Determine the [X, Y] coordinate at the center of the cell enclosing the given text.  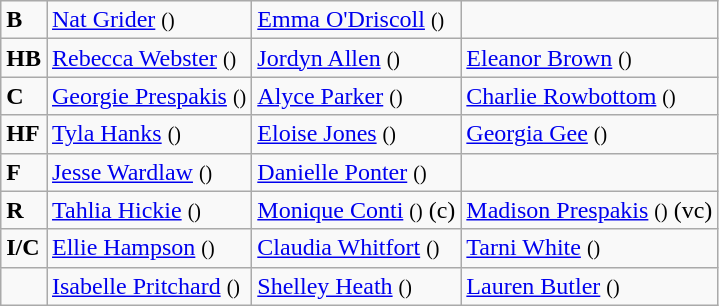
Danielle Ponter () [356, 172]
Charlie Rowbottom () [590, 96]
Tarni White () [590, 248]
Tyla Hanks () [148, 134]
Jesse Wardlaw () [148, 172]
Jordyn Allen () [356, 58]
HF [24, 134]
Georgia Gee () [590, 134]
Monique Conti () (c) [356, 210]
Ellie Hampson () [148, 248]
Isabelle Pritchard () [148, 286]
Lauren Butler () [590, 286]
Rebecca Webster () [148, 58]
F [24, 172]
Eloise Jones () [356, 134]
Emma O'Driscoll () [356, 20]
Alyce Parker () [356, 96]
Claudia Whitfort () [356, 248]
Madison Prespakis () (vc) [590, 210]
Tahlia Hickie () [148, 210]
Eleanor Brown () [590, 58]
C [24, 96]
Nat Grider () [148, 20]
R [24, 210]
I/C [24, 248]
Georgie Prespakis () [148, 96]
B [24, 20]
HB [24, 58]
Shelley Heath () [356, 286]
